From the cell containing the given text, extract its center point as [X, Y] coordinate. 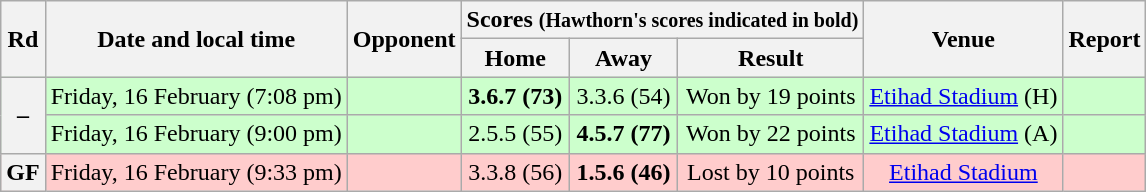
3.3.6 (54) [623, 96]
Lost by 10 points [771, 172]
1.5.6 (46) [623, 172]
Result [771, 58]
Etihad Stadium [964, 172]
Won by 19 points [771, 96]
Friday, 16 February (7:08 pm) [196, 96]
Scores (Hawthorn's scores indicated in bold) [662, 20]
Date and local time [196, 39]
Etihad Stadium (A) [964, 134]
Won by 22 points [771, 134]
Report [1104, 39]
Opponent [404, 39]
Friday, 16 February (9:33 pm) [196, 172]
Friday, 16 February (9:00 pm) [196, 134]
Away [623, 58]
GF [23, 172]
3.6.7 (73) [515, 96]
4.5.7 (77) [623, 134]
3.3.8 (56) [515, 172]
Venue [964, 39]
2.5.5 (55) [515, 134]
Home [515, 58]
Rd [23, 39]
Etihad Stadium (H) [964, 96]
– [23, 115]
